Extract the [x, y] coordinate from the center of the cell holding the provided text.  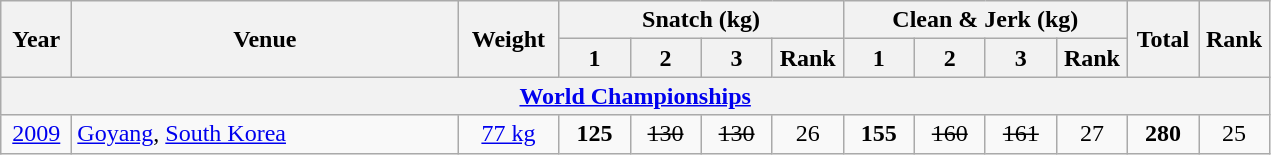
2009 [36, 134]
Clean & Jerk (kg) [985, 20]
World Championships [636, 96]
26 [808, 134]
Weight [508, 39]
25 [1234, 134]
160 [950, 134]
155 [878, 134]
77 kg [508, 134]
280 [1162, 134]
Venue [265, 39]
Snatch (kg) [701, 20]
Year [36, 39]
27 [1092, 134]
Goyang, South Korea [265, 134]
Total [1162, 39]
161 [1020, 134]
125 [594, 134]
